Output the (x, y) coordinate of the center of the cell containing the given text.  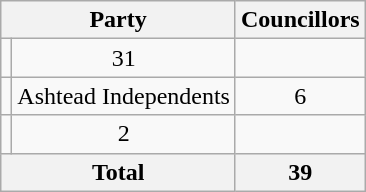
Ashtead Independents (124, 96)
6 (300, 96)
Councillors (300, 20)
2 (124, 134)
Total (118, 172)
Party (118, 20)
31 (124, 58)
39 (300, 172)
